Search for the cell housing the specified text and yield its [x, y] center coordinate. 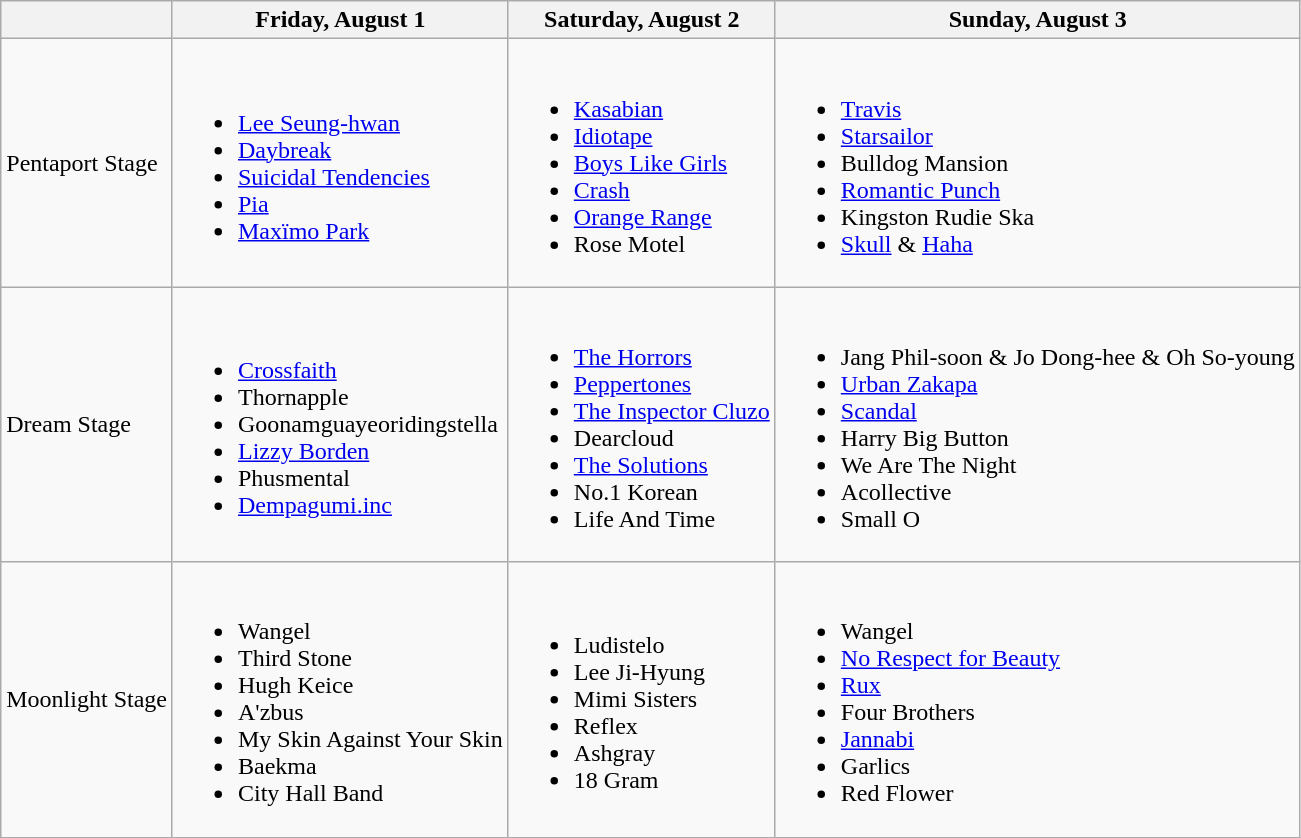
TravisStarsailorBulldog MansionRomantic PunchKingston Rudie SkaSkull & Haha [1038, 163]
The HorrorsPeppertonesThe Inspector CluzoDearcloudThe SolutionsNo.1 KoreanLife And Time [642, 424]
KasabianIdiotapeBoys Like GirlsCrashOrange RangeRose Motel [642, 163]
Dream Stage [87, 424]
WangelThird StoneHugh KeiceA'zbusMy Skin Against Your SkinBaekmaCity Hall Band [340, 700]
Sunday, August 3 [1038, 20]
Pentaport Stage [87, 163]
Moonlight Stage [87, 700]
Jang Phil-soon & Jo Dong-hee & Oh So-youngUrban ZakapaScandalHarry Big ButtonWe Are The NightAcollectiveSmall O [1038, 424]
CrossfaithThornappleGoonamguayeoridingstellaLizzy BordenPhusmentalDempagumi.inc [340, 424]
WangelNo Respect for BeautyRuxFour BrothersJannabiGarlicsRed Flower [1038, 700]
Lee Seung-hwanDaybreakSuicidal TendenciesPiaMaxïmo Park [340, 163]
Saturday, August 2 [642, 20]
Friday, August 1 [340, 20]
LudisteloLee Ji-HyungMimi SistersReflexAshgray18 Gram [642, 700]
